For the text-containing cell, return its midpoint in [X, Y] coordinate format. 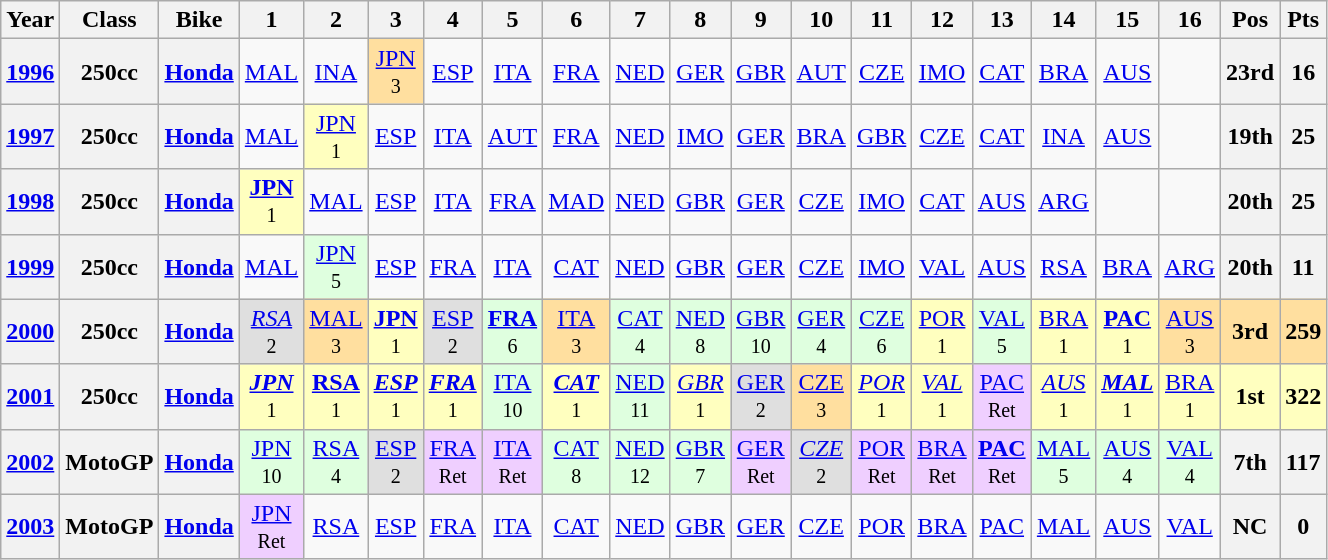
JPN10 [271, 462]
JPN5 [336, 266]
NC [1250, 526]
BRARet [942, 462]
MAL3 [336, 332]
VAL1 [942, 396]
3rd [1250, 332]
FRA6 [512, 332]
NED11 [640, 396]
RSA2 [271, 332]
Pts [1304, 20]
FRA1 [452, 396]
NED12 [640, 462]
0 [1304, 526]
GER2 [761, 396]
ESP1 [396, 396]
14 [1063, 20]
13 [1002, 20]
19th [1250, 136]
CZE3 [821, 396]
RSA4 [336, 462]
3 [396, 20]
CZE2 [821, 462]
117 [1304, 462]
15 [1128, 20]
CZE6 [881, 332]
GBR1 [700, 396]
4 [452, 20]
VAL4 [1190, 462]
Year [30, 20]
NED8 [700, 332]
Pos [1250, 20]
1997 [30, 136]
JPNRet [271, 526]
CAT4 [640, 332]
2 [336, 20]
ITARet [512, 462]
1st [1250, 396]
1996 [30, 72]
MAL1 [1128, 396]
10 [821, 20]
8 [700, 20]
1999 [30, 266]
PAC1 [1128, 332]
5 [512, 20]
PORRet [881, 462]
2000 [30, 332]
1998 [30, 202]
GER4 [821, 332]
9 [761, 20]
2001 [30, 396]
GBR10 [761, 332]
1 [271, 20]
GERRet [761, 462]
PAC [1002, 526]
2002 [30, 462]
23rd [1250, 72]
Bike [199, 20]
Class [110, 20]
FRARet [452, 462]
7th [1250, 462]
ITA3 [576, 332]
259 [1304, 332]
VAL5 [1002, 332]
6 [576, 20]
AUS1 [1063, 396]
JPN3 [396, 72]
POR [881, 526]
CAT8 [576, 462]
7 [640, 20]
2003 [30, 526]
MAL5 [1063, 462]
GBR7 [700, 462]
322 [1304, 396]
RSA1 [336, 396]
CAT1 [576, 396]
AUS4 [1128, 462]
ITA10 [512, 396]
12 [942, 20]
AUS3 [1190, 332]
MAD [576, 202]
